Find where the given text appears and provide that cell's center as (x, y) coordinate. 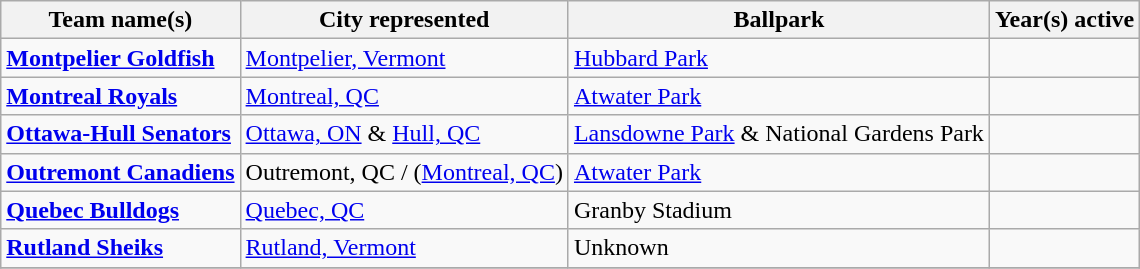
Outremont Canadiens (120, 172)
City represented (404, 20)
Montpelier, Vermont (404, 58)
Montreal, QC (404, 96)
Ballpark (778, 20)
Year(s) active (1064, 20)
Hubbard Park (778, 58)
Quebec Bulldogs (120, 210)
Ottawa, ON & Hull, QC (404, 134)
Rutland, Vermont (404, 248)
Team name(s) (120, 20)
Rutland Sheiks (120, 248)
Outremont, QC / (Montreal, QC) (404, 172)
Lansdowne Park & National Gardens Park (778, 134)
Granby Stadium (778, 210)
Montreal Royals (120, 96)
Ottawa-Hull Senators (120, 134)
Montpelier Goldfish (120, 58)
Unknown (778, 248)
Quebec, QC (404, 210)
